Capture the cell that displays the provided text and extract its [X, Y] central coordinate. 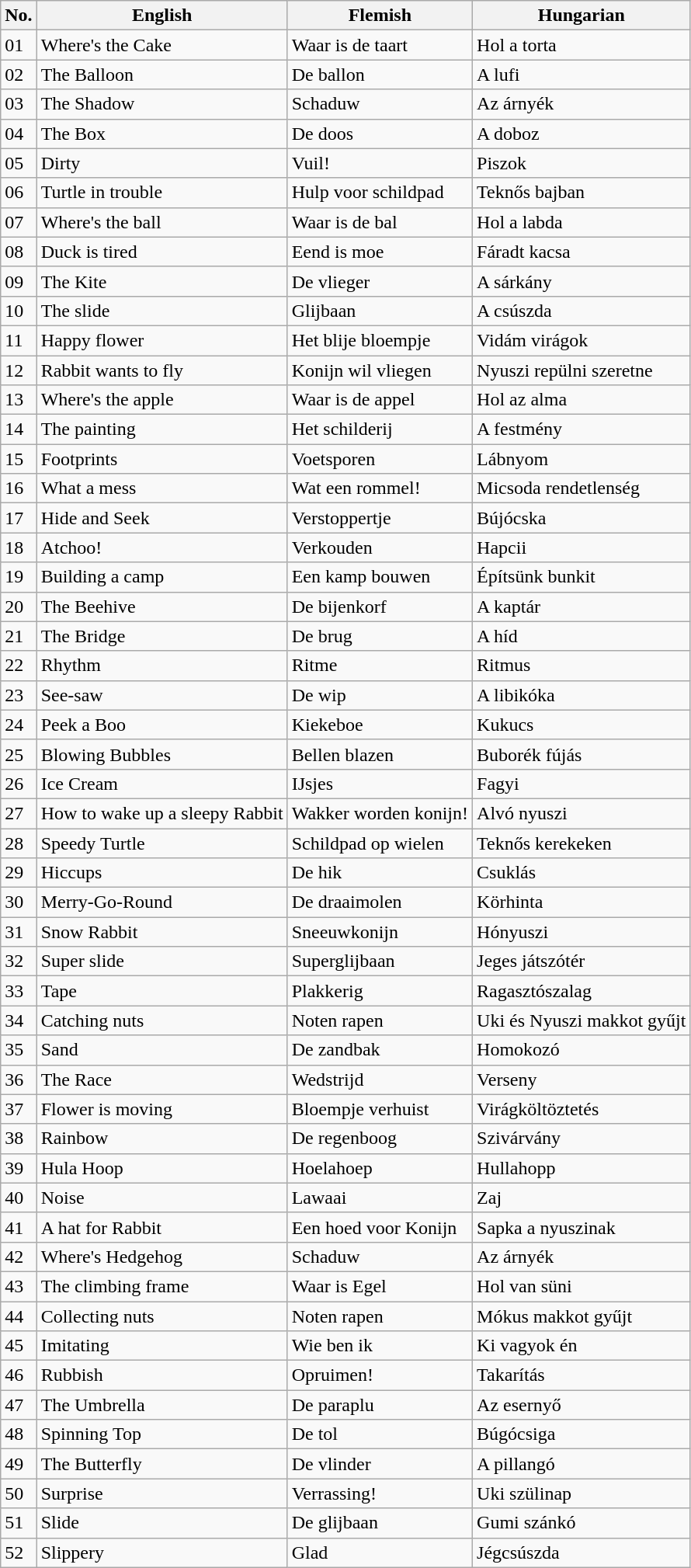
28 [19, 843]
The painting [161, 429]
Where's the ball [161, 222]
Where's Hedgehog [161, 1257]
18 [19, 548]
Surprise [161, 1493]
Rainbow [161, 1139]
Opruimen! [380, 1375]
Hol az alma [582, 400]
24 [19, 725]
A sárkány [582, 281]
The Kite [161, 281]
Catching nuts [161, 1020]
52 [19, 1552]
Imitating [161, 1346]
35 [19, 1050]
Hoelahoep [380, 1168]
46 [19, 1375]
06 [19, 193]
Het schilderij [380, 429]
Voetsporen [380, 459]
Vidám virágok [582, 340]
De brug [380, 636]
A lufi [582, 75]
08 [19, 252]
Konijn wil vliegen [380, 370]
Buborék fújás [582, 754]
04 [19, 134]
50 [19, 1493]
A doboz [582, 134]
Speedy Turtle [161, 843]
Hol a labda [582, 222]
Atchoo! [161, 548]
Virágköltöztetés [582, 1109]
Jeges játszótér [582, 961]
The Shadow [161, 104]
Uki és Nyuszi makkot gyűjt [582, 1020]
The Box [161, 134]
Lawaai [380, 1198]
Hide and Seek [161, 518]
Schildpad op wielen [380, 843]
19 [19, 577]
Hula Hoop [161, 1168]
De tol [380, 1434]
15 [19, 459]
Kukucs [582, 725]
Building a camp [161, 577]
The climbing frame [161, 1286]
Zaj [582, 1198]
De regenboog [380, 1139]
32 [19, 961]
A pillangó [582, 1464]
The Race [161, 1080]
Snow Rabbit [161, 932]
De vlieger [380, 281]
40 [19, 1198]
Collecting nuts [161, 1316]
02 [19, 75]
Teknős bajban [582, 193]
13 [19, 400]
Turtle in trouble [161, 193]
A festmény [582, 429]
Happy flower [161, 340]
A csúszda [582, 311]
47 [19, 1405]
Wakker worden konijn! [380, 813]
De doos [380, 134]
Uki szülinap [582, 1493]
Jégcsúszda [582, 1552]
25 [19, 754]
Piszok [582, 163]
Where's the Cake [161, 45]
10 [19, 311]
17 [19, 518]
The Bridge [161, 636]
Noise [161, 1198]
31 [19, 932]
Glijbaan [380, 311]
38 [19, 1139]
Rubbish [161, 1375]
Merry-Go-Round [161, 902]
14 [19, 429]
33 [19, 991]
No. [19, 16]
A libikóka [582, 695]
23 [19, 695]
Ragasztószalag [582, 991]
De draaimolen [380, 902]
45 [19, 1346]
Peek a Boo [161, 725]
Het blije bloempje [380, 340]
De glijbaan [380, 1523]
De hik [380, 873]
11 [19, 340]
Dirty [161, 163]
Footprints [161, 459]
Fáradt kacsa [582, 252]
Teknős kerekeken [582, 843]
41 [19, 1227]
Tape [161, 991]
39 [19, 1168]
Waar is Egel [380, 1286]
De vlinder [380, 1464]
Plakkerig [380, 991]
De ballon [380, 75]
29 [19, 873]
34 [19, 1020]
22 [19, 666]
The slide [161, 311]
Glad [380, 1552]
Verrassing! [380, 1493]
Ritme [380, 666]
Vuil! [380, 163]
Ritmus [582, 666]
51 [19, 1523]
Sand [161, 1050]
12 [19, 370]
See-saw [161, 695]
44 [19, 1316]
Wat een rommel! [380, 488]
Verkouden [380, 548]
Hapcii [582, 548]
Verseny [582, 1080]
Bújócska [582, 518]
Kiekeboe [380, 725]
Waar is de appel [380, 400]
A kaptár [582, 607]
Csuklás [582, 873]
The Balloon [161, 75]
Flower is moving [161, 1109]
Hulp voor schildpad [380, 193]
What a mess [161, 488]
Rhythm [161, 666]
Hol van süni [582, 1286]
20 [19, 607]
De zandbak [380, 1050]
Hullahopp [582, 1168]
16 [19, 488]
Körhinta [582, 902]
The Beehive [161, 607]
Waar is de bal [380, 222]
Takarítás [582, 1375]
26 [19, 784]
Superglijbaan [380, 961]
42 [19, 1257]
Rabbit wants to fly [161, 370]
Hiccups [161, 873]
36 [19, 1080]
27 [19, 813]
Verstoppertje [380, 518]
01 [19, 45]
Fagyi [582, 784]
Spinning Top [161, 1434]
De wip [380, 695]
49 [19, 1464]
Hungarian [582, 16]
Sapka a nyuszinak [582, 1227]
Slippery [161, 1552]
Gumi szánkó [582, 1523]
De bijenkorf [380, 607]
Bellen blazen [380, 754]
Wie ben ik [380, 1346]
IJsjes [380, 784]
30 [19, 902]
A híd [582, 636]
How to wake up a sleepy Rabbit [161, 813]
Een hoed voor Konijn [380, 1227]
Duck is tired [161, 252]
Wedstrijd [380, 1080]
English [161, 16]
Építsünk bunkit [582, 577]
Slide [161, 1523]
Super slide [161, 961]
43 [19, 1286]
Sneeuwkonijn [380, 932]
Mókus makkot gyűjt [582, 1316]
Bloempje verhuist [380, 1109]
05 [19, 163]
A hat for Rabbit [161, 1227]
07 [19, 222]
Where's the apple [161, 400]
37 [19, 1109]
Az esernyő [582, 1405]
03 [19, 104]
De paraplu [380, 1405]
Een kamp bouwen [380, 577]
09 [19, 281]
48 [19, 1434]
Hónyuszi [582, 932]
Ice Cream [161, 784]
Homokozó [582, 1050]
Micsoda rendetlenség [582, 488]
Alvó nyuszi [582, 813]
Búgócsiga [582, 1434]
Nyuszi repülni szeretne [582, 370]
Szivárvány [582, 1139]
Ki vagyok én [582, 1346]
Eend is moe [380, 252]
Waar is de taart [380, 45]
The Butterfly [161, 1464]
21 [19, 636]
Hol a torta [582, 45]
The Umbrella [161, 1405]
Lábnyom [582, 459]
Blowing Bubbles [161, 754]
Flemish [380, 16]
